Scan for the cell matching the given text and deliver its [X, Y] coordinate at center. 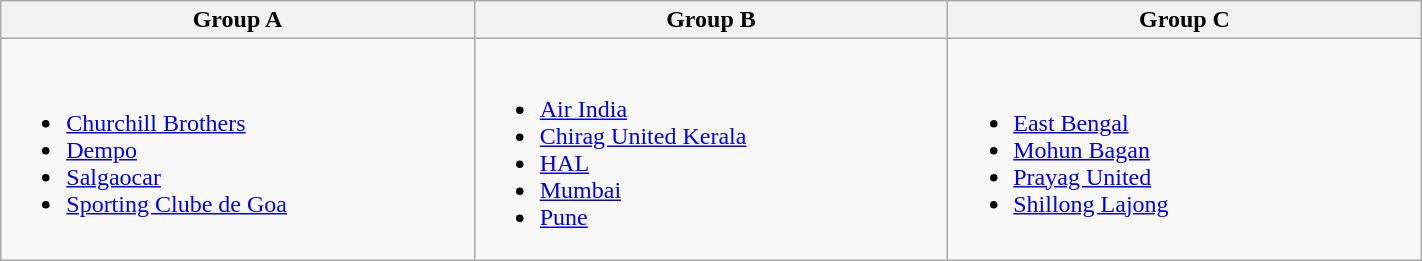
Group A [238, 20]
Group B [710, 20]
East BengalMohun BaganPrayag UnitedShillong Lajong [1185, 150]
Churchill BrothersDempoSalgaocarSporting Clube de Goa [238, 150]
Air IndiaChirag United KeralaHALMumbaiPune [710, 150]
Group C [1185, 20]
